Capture the cell that displays the provided text and extract its [X, Y] central coordinate. 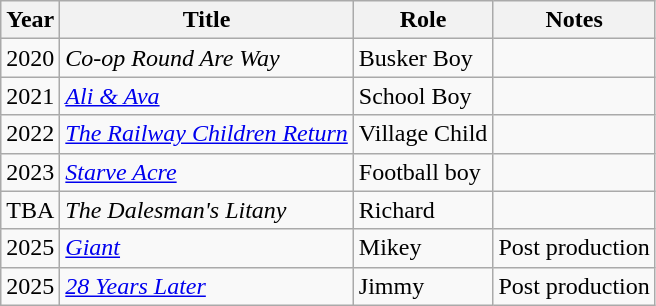
Title [206, 20]
Giant [206, 248]
Year [30, 20]
28 Years Later [206, 286]
Jimmy [423, 286]
TBA [30, 210]
The Railway Children Return [206, 134]
2020 [30, 58]
Football boy [423, 172]
Ali & Ava [206, 96]
Role [423, 20]
Richard [423, 210]
Starve Acre [206, 172]
2021 [30, 96]
Mikey [423, 248]
2023 [30, 172]
School Boy [423, 96]
Busker Boy [423, 58]
Notes [574, 20]
Co-op Round Are Way [206, 58]
2022 [30, 134]
The Dalesman's Litany [206, 210]
Village Child [423, 134]
